Extract the [X, Y] coordinate from the center of the cell holding the provided text.  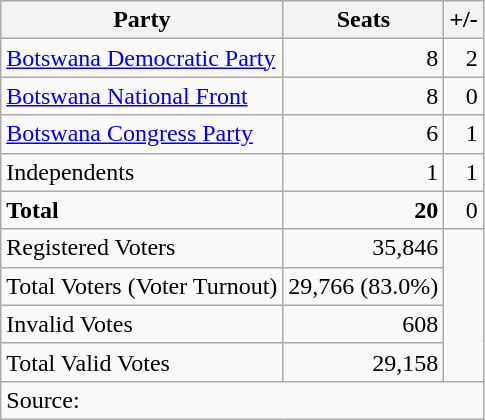
Botswana Democratic Party [142, 58]
Botswana Congress Party [142, 134]
29,158 [364, 362]
Botswana National Front [142, 96]
Total Valid Votes [142, 362]
Registered Voters [142, 248]
6 [364, 134]
608 [364, 324]
20 [364, 210]
Seats [364, 20]
Invalid Votes [142, 324]
Total [142, 210]
Party [142, 20]
Independents [142, 172]
Total Voters (Voter Turnout) [142, 286]
+/- [464, 20]
Source: [242, 400]
2 [464, 58]
29,766 (83.0%) [364, 286]
35,846 [364, 248]
